Provide the (X, Y) coordinate of the cell's center where the given text is located.  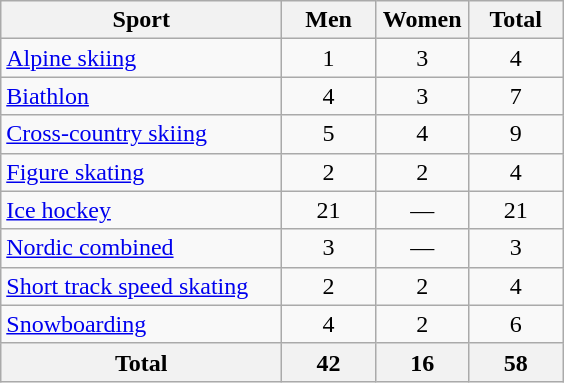
Snowboarding (142, 324)
Nordic combined (142, 248)
5 (329, 134)
Men (329, 20)
16 (422, 362)
42 (329, 362)
1 (329, 58)
Sport (142, 20)
Women (422, 20)
Short track speed skating (142, 286)
Ice hockey (142, 210)
9 (516, 134)
7 (516, 96)
Alpine skiing (142, 58)
Figure skating (142, 172)
6 (516, 324)
Biathlon (142, 96)
58 (516, 362)
Cross-country skiing (142, 134)
